Return (x, y) of the center of cell containing provided text 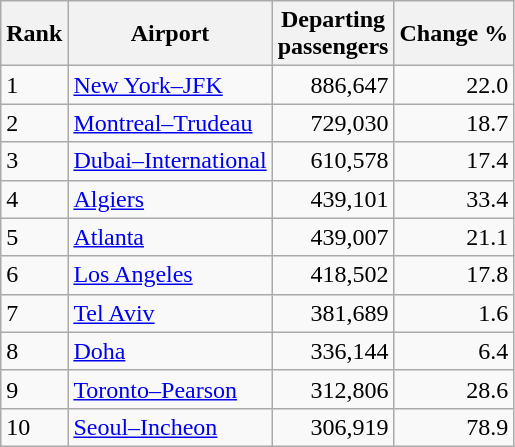
610,578 (333, 161)
886,647 (333, 85)
6 (34, 275)
4 (34, 199)
Doha (170, 351)
Algiers (170, 199)
Airport (170, 34)
33.4 (454, 199)
9 (34, 389)
Montreal–Trudeau (170, 123)
336,144 (333, 351)
17.8 (454, 275)
7 (34, 313)
439,101 (333, 199)
6.4 (454, 351)
New York–JFK (170, 85)
10 (34, 427)
8 (34, 351)
21.1 (454, 237)
Atlanta (170, 237)
2 (34, 123)
Los Angeles (170, 275)
Change % (454, 34)
5 (34, 237)
Tel Aviv (170, 313)
729,030 (333, 123)
Dubai–International (170, 161)
Seoul–Incheon (170, 427)
Toronto–Pearson (170, 389)
418,502 (333, 275)
17.4 (454, 161)
312,806 (333, 389)
78.9 (454, 427)
18.7 (454, 123)
Rank (34, 34)
1.6 (454, 313)
22.0 (454, 85)
3 (34, 161)
1 (34, 85)
381,689 (333, 313)
28.6 (454, 389)
439,007 (333, 237)
Departingpassengers (333, 34)
306,919 (333, 427)
